Find where the given text appears and provide that cell's center as (X, Y) coordinate. 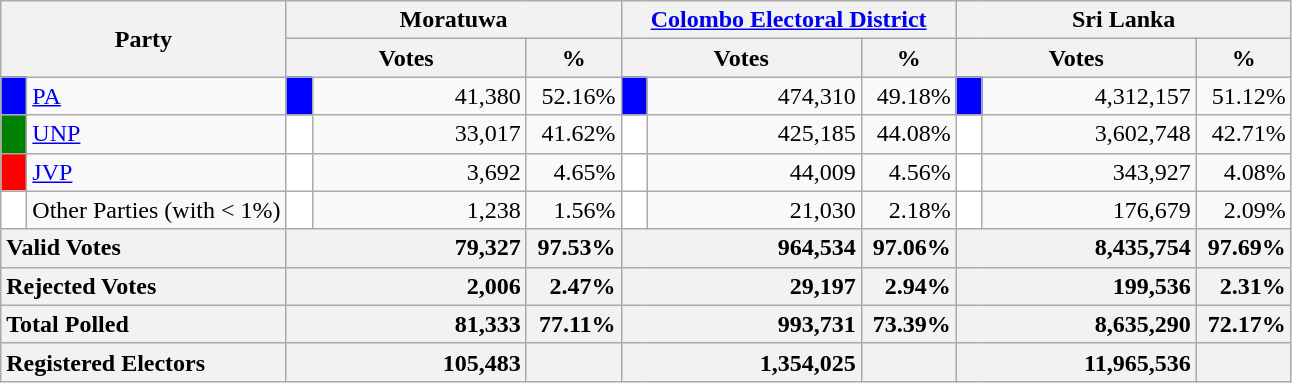
3,692 (419, 172)
21,030 (754, 210)
52.16% (574, 96)
3,602,748 (1089, 134)
Colombo Electoral District (788, 20)
Valid Votes (144, 248)
44.08% (908, 134)
41.62% (574, 134)
73.39% (908, 324)
199,536 (1076, 286)
4.65% (574, 172)
79,327 (406, 248)
105,483 (406, 362)
1,238 (419, 210)
993,731 (741, 324)
97.69% (1244, 248)
Total Polled (144, 324)
2,006 (406, 286)
964,534 (741, 248)
2.94% (908, 286)
474,310 (754, 96)
1.56% (574, 210)
41,380 (419, 96)
Registered Electors (144, 362)
33,017 (419, 134)
49.18% (908, 96)
343,927 (1089, 172)
176,679 (1089, 210)
4,312,157 (1089, 96)
1,354,025 (741, 362)
Party (144, 39)
UNP (156, 134)
97.53% (574, 248)
51.12% (1244, 96)
425,185 (754, 134)
2.09% (1244, 210)
77.11% (574, 324)
8,435,754 (1076, 248)
JVP (156, 172)
11,965,536 (1076, 362)
4.56% (908, 172)
42.71% (1244, 134)
2.31% (1244, 286)
81,333 (406, 324)
29,197 (741, 286)
Sri Lanka (1124, 20)
Moratuwa (454, 20)
44,009 (754, 172)
2.18% (908, 210)
8,635,290 (1076, 324)
Rejected Votes (144, 286)
PA (156, 96)
Other Parties (with < 1%) (156, 210)
4.08% (1244, 172)
97.06% (908, 248)
72.17% (1244, 324)
2.47% (574, 286)
